Pinpoint the cell where the given text exists, returning its (x, y) midpoint coordinate. 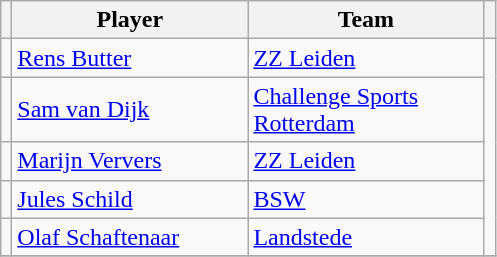
Jules Schild (130, 199)
Olaf Schaftenaar (130, 237)
Landstede (366, 237)
Team (366, 20)
Player (130, 20)
Rens Butter (130, 58)
Challenge Sports Rotterdam (366, 110)
BSW (366, 199)
Marijn Ververs (130, 161)
Sam van Dijk (130, 110)
